Return (X, Y) of the center of cell containing provided text 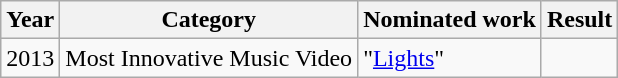
Year (30, 20)
2013 (30, 58)
Category (209, 20)
Nominated work (450, 20)
Most Innovative Music Video (209, 58)
Result (579, 20)
"Lights" (450, 58)
